Output the [X, Y] coordinate of the center of the cell containing the given text.  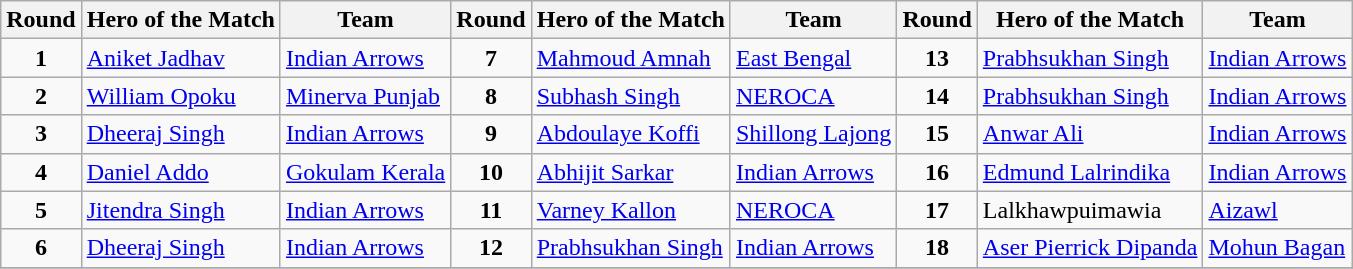
Edmund Lalrindika [1090, 172]
William Opoku [180, 96]
Aizawl [1278, 210]
Lalkhawpuimawia [1090, 210]
Abhijit Sarkar [630, 172]
16 [937, 172]
Gokulam Kerala [365, 172]
17 [937, 210]
18 [937, 248]
Shillong Lajong [813, 134]
Subhash Singh [630, 96]
9 [491, 134]
Mohun Bagan [1278, 248]
Minerva Punjab [365, 96]
3 [41, 134]
Mahmoud Amnah [630, 58]
8 [491, 96]
2 [41, 96]
Abdoulaye Koffi [630, 134]
6 [41, 248]
Aser Pierrick Dipanda [1090, 248]
15 [937, 134]
14 [937, 96]
East Bengal [813, 58]
13 [937, 58]
Aniket Jadhav [180, 58]
7 [491, 58]
Jitendra Singh [180, 210]
10 [491, 172]
Varney Kallon [630, 210]
11 [491, 210]
5 [41, 210]
4 [41, 172]
Daniel Addo [180, 172]
1 [41, 58]
12 [491, 248]
Anwar Ali [1090, 134]
